Search for the cell housing the specified text and yield its (x, y) center coordinate. 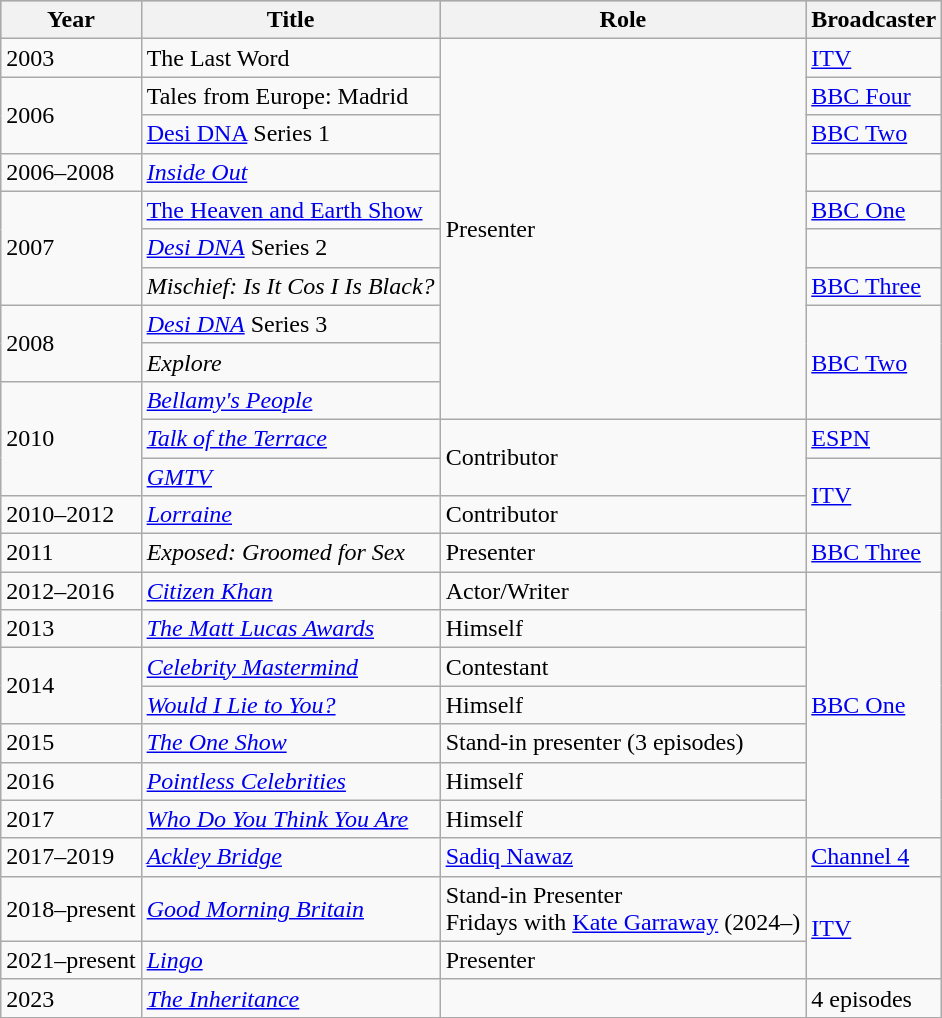
Desi DNA Series 3 (290, 324)
2006–2008 (71, 172)
Desi DNA Series 1 (290, 134)
2003 (71, 58)
Mischief: Is It Cos I Is Black? (290, 286)
Broadcaster (874, 20)
Would I Lie to You? (290, 705)
Role (623, 20)
2010–2012 (71, 515)
BBC Four (874, 96)
Exposed: Groomed for Sex (290, 553)
2021–present (71, 960)
4 episodes (874, 998)
Actor/Writer (623, 591)
Channel 4 (874, 857)
2015 (71, 743)
The Heaven and Earth Show (290, 210)
2016 (71, 781)
Ackley Bridge (290, 857)
2023 (71, 998)
Lingo (290, 960)
Stand-in PresenterFridays with Kate Garraway (2024–) (623, 908)
Stand-in presenter (3 episodes) (623, 743)
Celebrity Mastermind (290, 667)
The Matt Lucas Awards (290, 629)
The One Show (290, 743)
Good Morning Britain (290, 908)
GMTV (290, 477)
2012–2016 (71, 591)
Who Do You Think You Are (290, 819)
Inside Out (290, 172)
Year (71, 20)
Talk of the Terrace (290, 438)
Contestant (623, 667)
ESPN (874, 438)
Title (290, 20)
2010 (71, 438)
Explore (290, 362)
2013 (71, 629)
Pointless Celebrities (290, 781)
Citizen Khan (290, 591)
2011 (71, 553)
2014 (71, 686)
2017 (71, 819)
Desi DNA Series 2 (290, 248)
Bellamy's People (290, 400)
2018–present (71, 908)
The Inheritance (290, 998)
Sadiq Nawaz (623, 857)
The Last Word (290, 58)
2006 (71, 115)
Tales from Europe: Madrid (290, 96)
Lorraine (290, 515)
2007 (71, 248)
2008 (71, 343)
2017–2019 (71, 857)
